Search for the cell housing the specified text and yield its [X, Y] center coordinate. 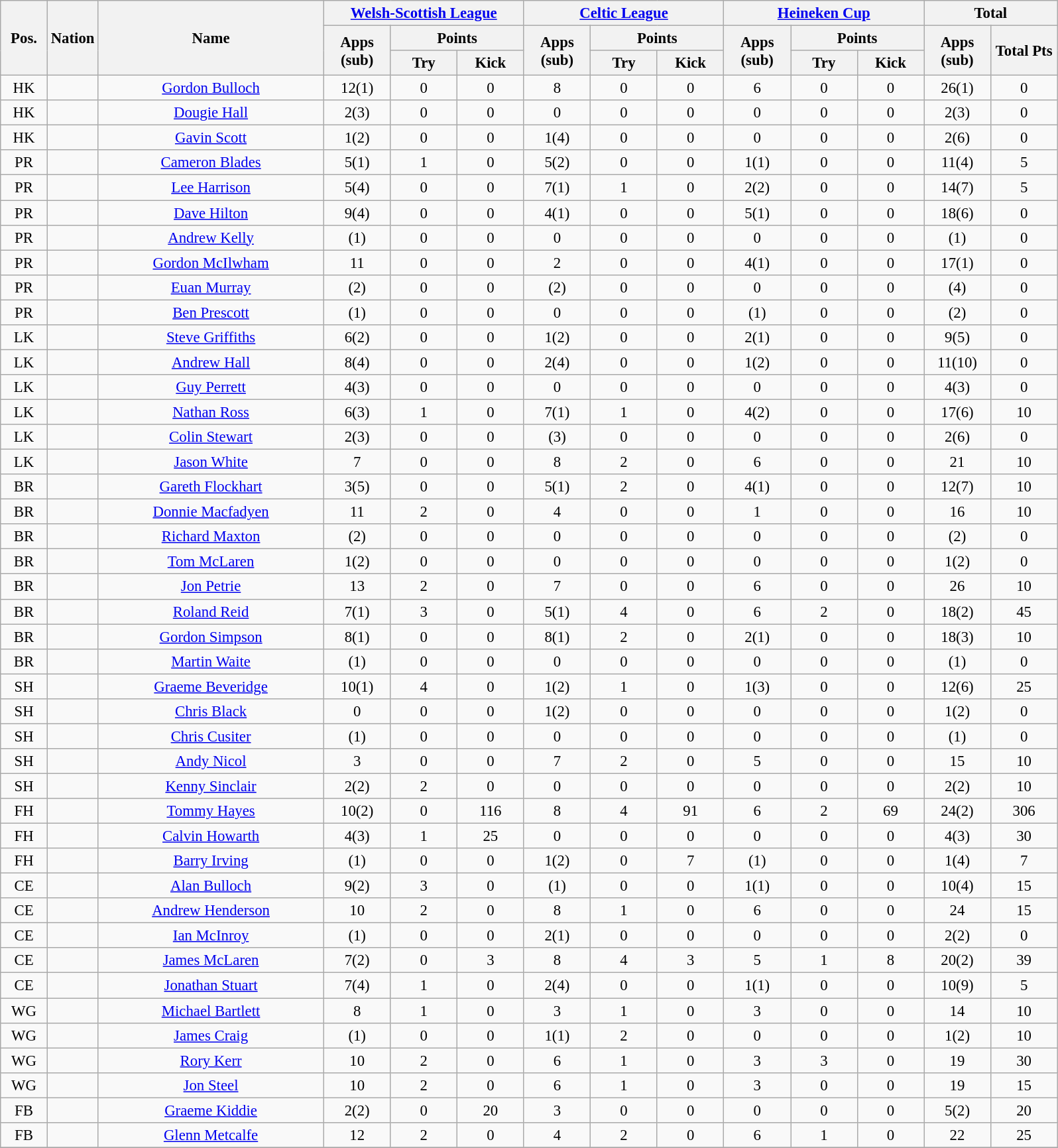
Lee Harrison [211, 188]
Alan Bulloch [211, 886]
18(6) [957, 213]
3(5) [357, 487]
21 [957, 462]
Tommy Hayes [211, 811]
13 [357, 587]
Richard Maxton [211, 537]
Andrew Kelly [211, 237]
Gordon Bulloch [211, 88]
11(10) [957, 362]
(4) [957, 287]
Graeme Beveridge [211, 686]
Glenn Metcalfe [211, 1135]
Name [211, 38]
Nathan Ross [211, 412]
14(7) [957, 188]
18(3) [957, 637]
18(2) [957, 611]
20(2) [957, 961]
45 [1024, 611]
Ian McInroy [211, 936]
Calvin Howarth [211, 836]
Jon Petrie [211, 587]
Gavin Scott [211, 138]
Chris Cusiter [211, 736]
Jonathan Stuart [211, 986]
James Craig [211, 1035]
69 [891, 811]
Jon Steel [211, 1085]
9(4) [357, 213]
Tom McLaren [211, 562]
Dougie Hall [211, 113]
Total [990, 13]
Michael Bartlett [211, 1011]
Heineken Cup [824, 13]
Gordon McIlwham [211, 263]
Nation [72, 38]
Graeme Kiddie [211, 1110]
Celtic League [624, 13]
Pos. [24, 38]
116 [491, 811]
10(2) [357, 811]
Andrew Henderson [211, 911]
12(7) [957, 487]
12(6) [957, 686]
9(5) [957, 338]
16 [957, 512]
Chris Black [211, 712]
Roland Reid [211, 611]
10(1) [357, 686]
11(4) [957, 162]
Andy Nicol [211, 761]
24(2) [957, 811]
306 [1024, 811]
9(2) [357, 886]
26 [957, 587]
Guy Perrett [211, 387]
10(9) [957, 986]
24 [957, 911]
39 [1024, 961]
Colin Stewart [211, 437]
Steve Griffiths [211, 338]
22 [957, 1135]
Cameron Blades [211, 162]
Gordon Simpson [211, 637]
26(1) [957, 88]
7(4) [357, 986]
Jason White [211, 462]
8(4) [357, 362]
1(3) [757, 686]
17(6) [957, 412]
5(4) [357, 188]
Ben Prescott [211, 312]
6(3) [357, 412]
12 [357, 1135]
4(2) [757, 412]
James McLaren [211, 961]
12(1) [357, 88]
Andrew Hall [211, 362]
Barry Irving [211, 861]
Gareth Flockhart [211, 487]
(3) [557, 437]
Martin Waite [211, 661]
Donnie Macfadyen [211, 512]
Euan Murray [211, 287]
Rory Kerr [211, 1060]
17(1) [957, 263]
Kenny Sinclair [211, 786]
14 [957, 1011]
6(2) [357, 338]
91 [691, 811]
10(4) [957, 886]
Welsh-Scottish League [424, 13]
Dave Hilton [211, 213]
7(2) [357, 961]
Total Pts [1024, 50]
